Search for the cell housing the specified text and yield its [x, y] center coordinate. 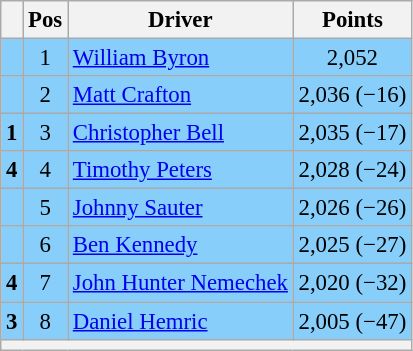
Matt Crafton [181, 95]
2,036 (−16) [352, 95]
2 [46, 95]
Timothy Peters [181, 170]
5 [46, 208]
William Byron [181, 58]
2,026 (−26) [352, 208]
Driver [181, 20]
2,005 (−47) [352, 321]
Points [352, 20]
Daniel Hemric [181, 321]
7 [46, 283]
2,035 (−17) [352, 133]
Johnny Sauter [181, 208]
2,028 (−24) [352, 170]
Pos [46, 20]
2,020 (−32) [352, 283]
2,025 (−27) [352, 245]
Ben Kennedy [181, 245]
Christopher Bell [181, 133]
2,052 [352, 58]
8 [46, 321]
John Hunter Nemechek [181, 283]
6 [46, 245]
